Extract the [X, Y] coordinate from the center of the cell holding the provided text.  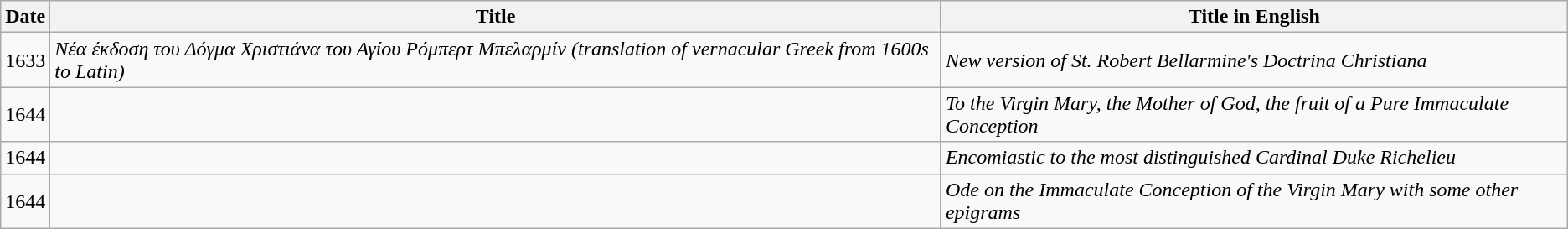
Title [496, 17]
Ode on the Immaculate Conception of the Virgin Mary with some other epigrams [1254, 201]
1633 [25, 60]
New version of St. Robert Bellarmine's Doctrina Christiana [1254, 60]
Title in English [1254, 17]
Nέα έκδοση του Δόγμα Χριστιάνα του Αγίου Ρόμπερτ Μπελαρμίν (translation of vernacular Greek from 1600s to Latin) [496, 60]
To the Virgin Mary, the Mother of God, the fruit of a Pure Immaculate Conception [1254, 114]
Date [25, 17]
Encomiastic to the most distinguished Cardinal Duke Richelieu [1254, 158]
